Search for the cell housing the specified text and yield its [X, Y] center coordinate. 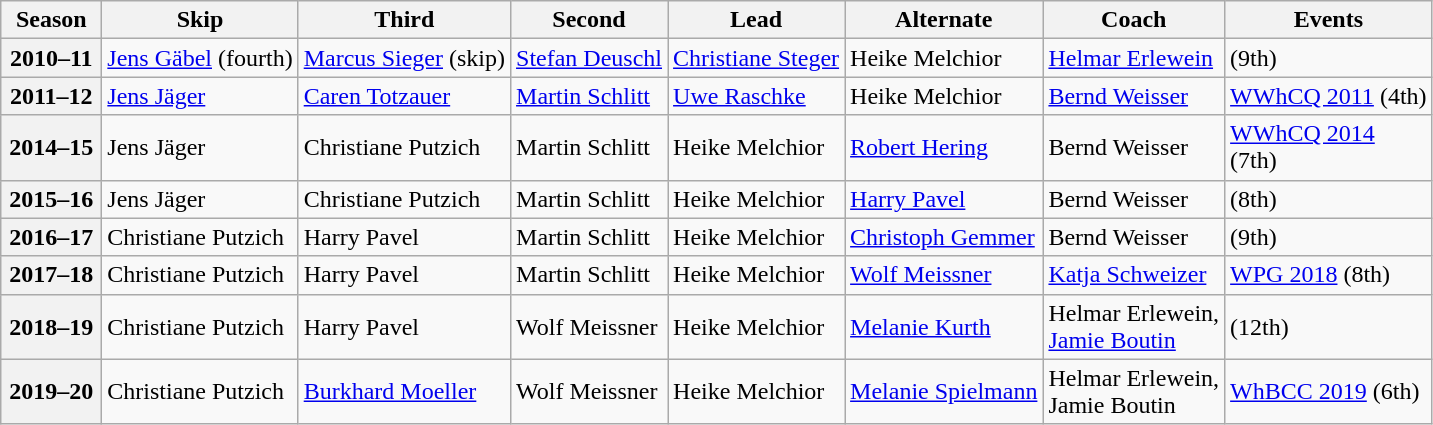
Melanie Kurth [944, 326]
2010–11 [52, 58]
Robert Hering [944, 148]
2015–16 [52, 199]
Season [52, 20]
WPG 2018 (8th) [1328, 275]
WWhCQ 2011 (4th) [1328, 96]
(8th) [1328, 199]
Burkhard Moeller [404, 392]
Uwe Raschke [756, 96]
Coach [1134, 20]
2016–17 [52, 237]
Lead [756, 20]
Katja Schweizer [1134, 275]
2018–19 [52, 326]
Alternate [944, 20]
Christoph Gemmer [944, 237]
WhBCC 2019 (6th) [1328, 392]
Jens Gäbel (fourth) [200, 58]
Events [1328, 20]
2019–20 [52, 392]
Melanie Spielmann [944, 392]
Third [404, 20]
2011–12 [52, 96]
WWhCQ 2014 (7th) [1328, 148]
Marcus Sieger (skip) [404, 58]
Caren Totzauer [404, 96]
Skip [200, 20]
Christiane Steger [756, 58]
Stefan Deuschl [590, 58]
Helmar Erlewein [1134, 58]
(12th) [1328, 326]
Second [590, 20]
2014–15 [52, 148]
2017–18 [52, 275]
